Detect which cell encompasses the target text, then output its (X, Y) center coordinate. 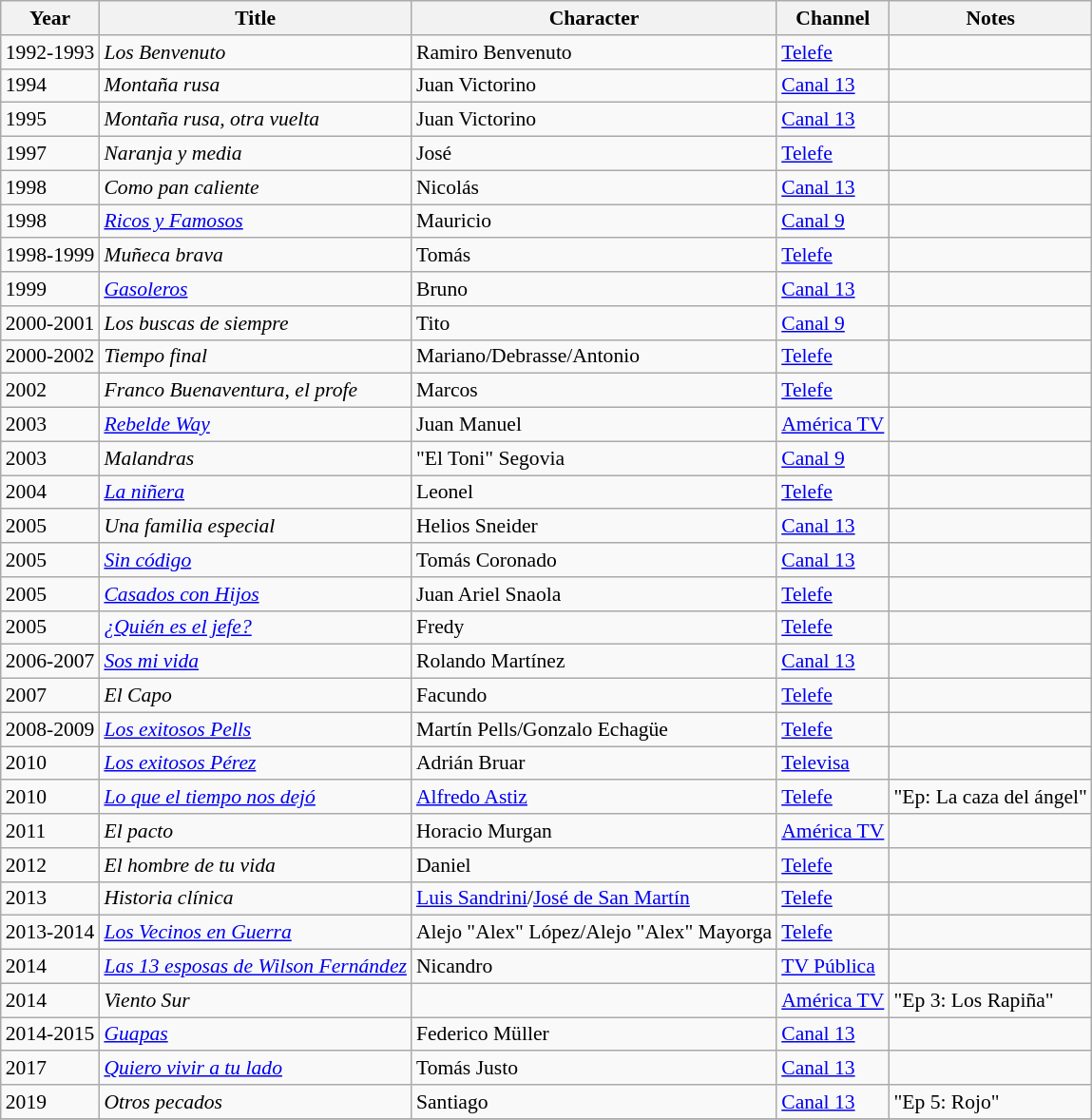
Luis Sandrini/José de San Martín (594, 898)
2013 (50, 898)
1992-1993 (50, 52)
2019 (50, 1102)
Title (255, 18)
Daniel (594, 865)
La niñera (255, 492)
Rolando Martínez (594, 662)
Gasoleros (255, 289)
Horacio Murgan (594, 831)
Como pan caliente (255, 187)
Ramiro Benvenuto (594, 52)
Martín Pells/Gonzalo Echagüe (594, 729)
Marcos (594, 391)
Tito (594, 323)
Los Benvenuto (255, 52)
Channel (833, 18)
Lo que el tiempo nos dejó (255, 798)
Quiero vivir a tu lado (255, 1069)
Leonel (594, 492)
1997 (50, 154)
"Ep 3: Los Rapiña" (990, 1000)
Juan Ariel Snaola (594, 594)
1994 (50, 86)
Otros pecados (255, 1102)
¿Quién es el jefe? (255, 628)
Sos mi vida (255, 662)
Facundo (594, 696)
Casados con Hijos (255, 594)
Juan Manuel (594, 425)
Fredy (594, 628)
2000-2002 (50, 357)
José (594, 154)
Ricos y Famosos (255, 222)
Alfredo Astiz (594, 798)
2012 (50, 865)
Naranja y media (255, 154)
Las 13 esposas de Wilson Fernández (255, 967)
Character (594, 18)
Tomás Justo (594, 1069)
2014-2015 (50, 1034)
1999 (50, 289)
Bruno (594, 289)
Tomás (594, 256)
TV Pública (833, 967)
Muñeca brava (255, 256)
Montaña rusa, otra vuelta (255, 120)
Nicolás (594, 187)
Franco Buenaventura, el profe (255, 391)
Alejo "Alex" López/Alejo "Alex" Mayorga (594, 933)
Notes (990, 18)
Federico Müller (594, 1034)
Rebelde Way (255, 425)
Mauricio (594, 222)
Una familia especial (255, 527)
Montaña rusa (255, 86)
2002 (50, 391)
Sin código (255, 560)
Los Vecinos en Guerra (255, 933)
Televisa (833, 763)
2013-2014 (50, 933)
Santiago (594, 1102)
1998-1999 (50, 256)
Nicandro (594, 967)
2000-2001 (50, 323)
Malandras (255, 458)
Mariano/Debrasse/Antonio (594, 357)
2011 (50, 831)
2004 (50, 492)
1995 (50, 120)
2007 (50, 696)
Los exitosos Pells (255, 729)
"Ep: La caza del ángel" (990, 798)
Viento Sur (255, 1000)
2017 (50, 1069)
2008-2009 (50, 729)
El hombre de tu vida (255, 865)
Adrián Bruar (594, 763)
2006-2007 (50, 662)
Guapas (255, 1034)
El Capo (255, 696)
"El Toni" Segovia (594, 458)
Tiempo final (255, 357)
"Ep 5: Rojo" (990, 1102)
Los buscas de siempre (255, 323)
Helios Sneider (594, 527)
Historia clínica (255, 898)
El pacto (255, 831)
Year (50, 18)
Tomás Coronado (594, 560)
Los exitosos Pérez (255, 763)
